Scan for the cell matching the given text and deliver its [X, Y] coordinate at center. 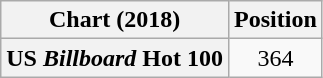
Chart (2018) [115, 20]
US Billboard Hot 100 [115, 58]
Position [276, 20]
364 [276, 58]
